For the text-containing cell, return its midpoint in [X, Y] coordinate format. 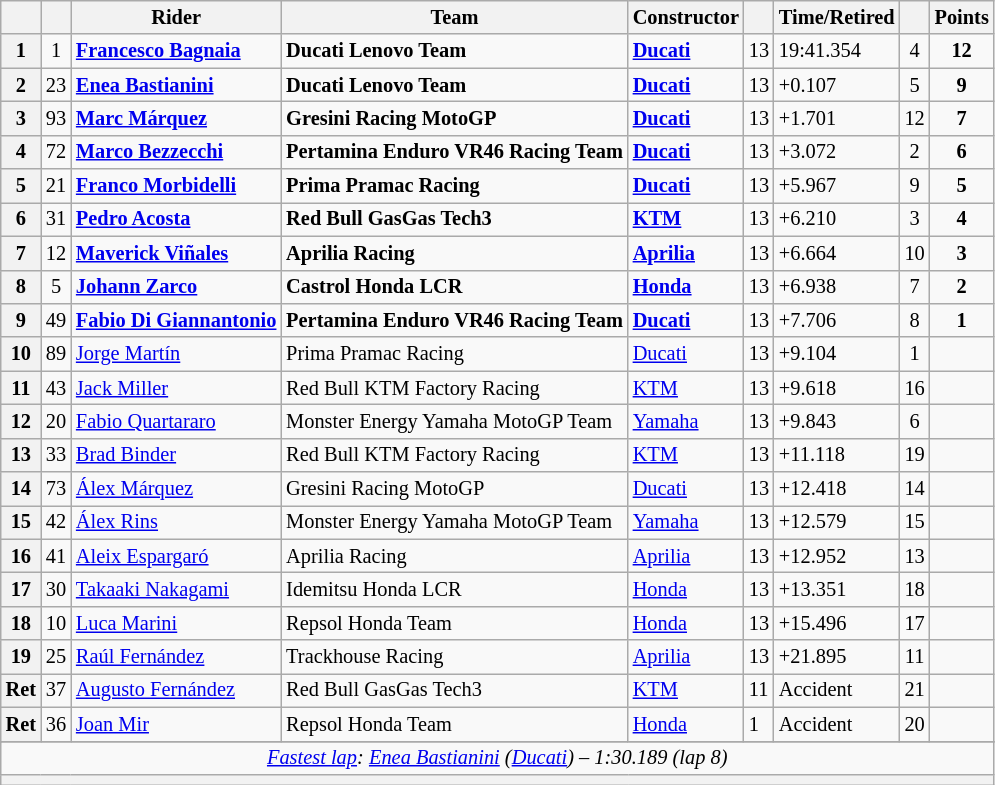
Jorge Martín [176, 354]
Fabio Di Giannantonio [176, 320]
Luca Marini [176, 623]
+15.496 [837, 623]
37 [56, 690]
49 [56, 320]
Trackhouse Racing [454, 657]
30 [56, 589]
+11.118 [837, 455]
Fabio Quartararo [176, 421]
Castrol Honda LCR [454, 287]
23 [56, 85]
43 [56, 388]
+9.843 [837, 421]
+9.618 [837, 388]
31 [56, 219]
+12.952 [837, 556]
25 [56, 657]
Augusto Fernández [176, 690]
+12.418 [837, 489]
+6.664 [837, 253]
Francesco Bagnaia [176, 51]
19:41.354 [837, 51]
72 [56, 152]
Rider [176, 17]
Constructor [686, 17]
Time/Retired [837, 17]
+12.579 [837, 522]
Franco Morbidelli [176, 186]
+9.104 [837, 354]
+5.967 [837, 186]
Joan Mir [176, 724]
33 [56, 455]
Idemitsu Honda LCR [454, 589]
+13.351 [837, 589]
+6.938 [837, 287]
Raúl Fernández [176, 657]
Fastest lap: Enea Bastianini (Ducati) – 1:30.189 (lap 8) [498, 758]
36 [56, 724]
Takaaki Nakagami [176, 589]
+3.072 [837, 152]
Jack Miller [176, 388]
73 [56, 489]
Álex Márquez [176, 489]
+7.706 [837, 320]
Aleix Espargaró [176, 556]
Marc Márquez [176, 118]
89 [56, 354]
Maverick Viñales [176, 253]
Pedro Acosta [176, 219]
+21.895 [837, 657]
+1.701 [837, 118]
Johann Zarco [176, 287]
Álex Rins [176, 522]
Marco Bezzecchi [176, 152]
41 [56, 556]
Enea Bastianini [176, 85]
93 [56, 118]
+0.107 [837, 85]
+6.210 [837, 219]
Brad Binder [176, 455]
42 [56, 522]
Points [962, 17]
Team [454, 17]
